Return [X, Y] of the center of cell containing provided text 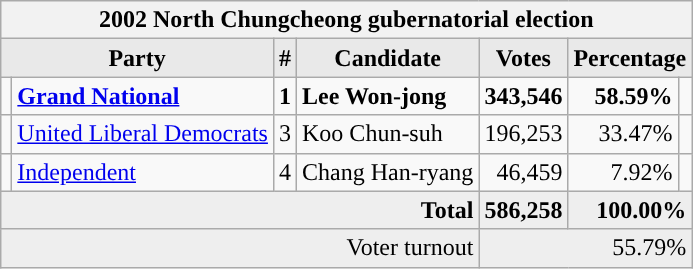
Votes [524, 58]
Party [138, 58]
100.00% [630, 210]
Total [240, 210]
196,253 [524, 134]
Candidate [388, 58]
33.47% [623, 134]
United Liberal Democrats [143, 134]
Lee Won-jong [388, 96]
Grand National [143, 96]
1 [284, 96]
# [284, 58]
2002 North Chungcheong gubernatorial election [346, 20]
Percentage [630, 58]
Voter turnout [240, 248]
Chang Han-ryang [388, 172]
586,258 [524, 210]
55.79% [586, 248]
4 [284, 172]
7.92% [623, 172]
Independent [143, 172]
343,546 [524, 96]
Koo Chun-suh [388, 134]
58.59% [623, 96]
3 [284, 134]
46,459 [524, 172]
